Return [X, Y] of the center of cell containing provided text 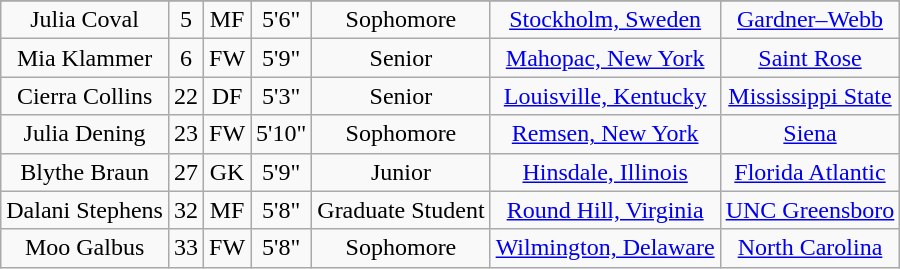
Gardner–Webb [810, 20]
Wilmington, Delaware [605, 248]
5'10" [282, 134]
Blythe Braun [85, 172]
Moo Galbus [85, 248]
UNC Greensboro [810, 210]
32 [186, 210]
Julia Coval [85, 20]
Mahopac, New York [605, 58]
Mia Klammer [85, 58]
Graduate Student [401, 210]
6 [186, 58]
Saint Rose [810, 58]
5'6" [282, 20]
Round Hill, Virginia [605, 210]
Cierra Collins [85, 96]
Siena [810, 134]
33 [186, 248]
Louisville, Kentucky [605, 96]
Dalani Stephens [85, 210]
Florida Atlantic [810, 172]
27 [186, 172]
Julia Dening [85, 134]
22 [186, 96]
North Carolina [810, 248]
Mississippi State [810, 96]
Junior [401, 172]
Remsen, New York [605, 134]
DF [228, 96]
23 [186, 134]
5 [186, 20]
GK [228, 172]
5'3" [282, 96]
Hinsdale, Illinois [605, 172]
Stockholm, Sweden [605, 20]
